Detect which cell encompasses the target text, then output its (x, y) center coordinate. 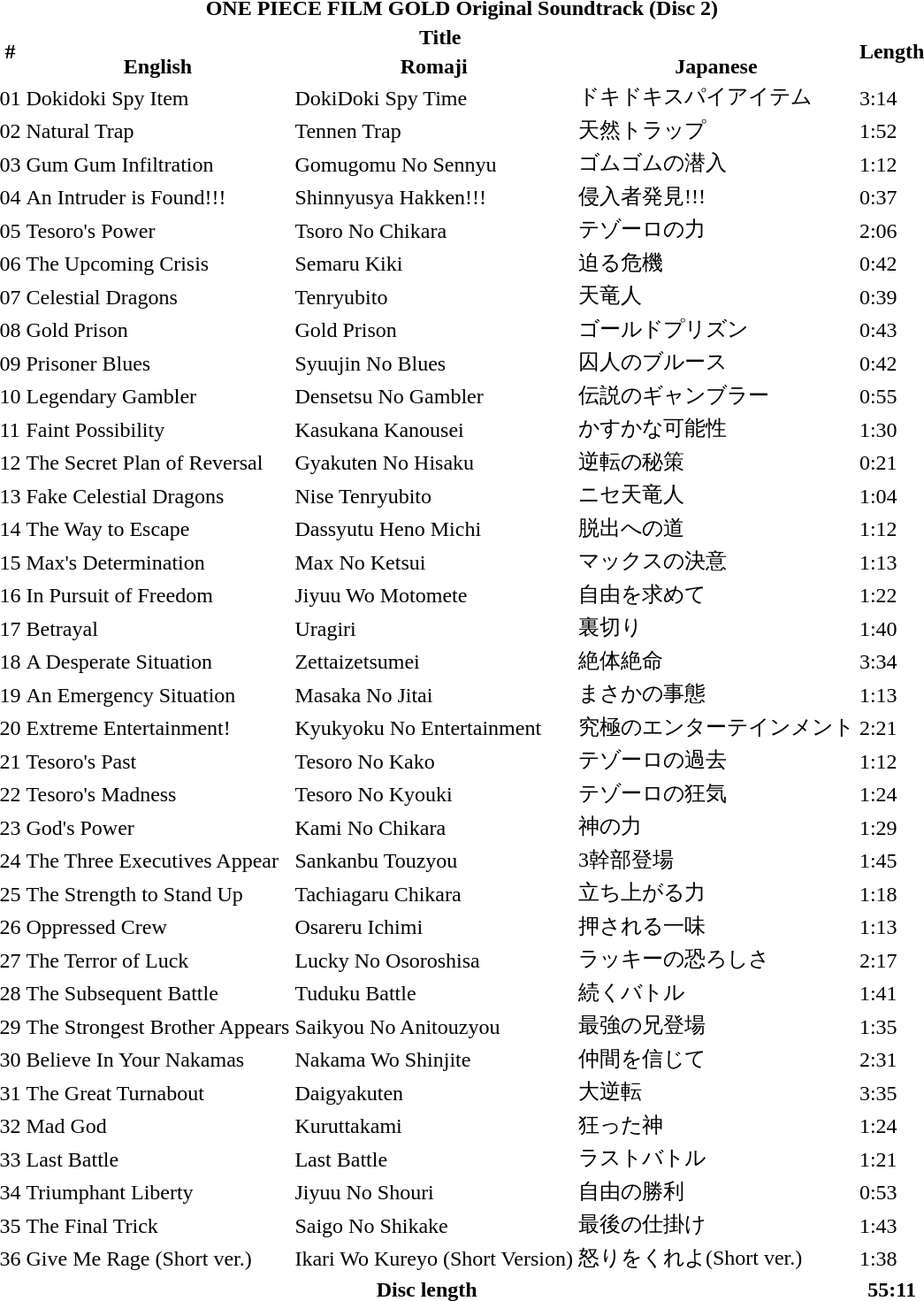
The Upcoming Crisis (157, 263)
Daigyakuten (433, 1092)
大逆転 (716, 1092)
ラストバトル (716, 1159)
逆転の秘策 (716, 463)
囚人のブルース (716, 363)
The Strength to Stand Up (157, 893)
怒りをくれよ(Short ver.) (716, 1259)
Dassyutu Heno Michi (433, 528)
ゴールドプリズン (716, 330)
Kasukana Kanousei (433, 429)
Max No Ketsui (433, 562)
Triumphant Liberty (157, 1191)
Semaru Kiki (433, 263)
Tenryubito (433, 296)
テゾーロの狂気 (716, 793)
Kuruttakami (433, 1126)
絶体絶命 (716, 661)
Max's Determination (157, 562)
Tesoro No Kako (433, 761)
まさかの事態 (716, 694)
Jiyuu Wo Motomete (433, 595)
Tesoro's Madness (157, 793)
Uragiri (433, 628)
Natural Trap (157, 130)
Osareru Ichimi (433, 926)
Tachiagaru Chikara (433, 893)
Gyakuten No Hisaku (433, 463)
テゾーロの過去 (716, 761)
Densetsu No Gambler (433, 395)
Dokidoki Spy Item (157, 97)
究極のエンターテインメント (716, 728)
3幹部登場 (716, 861)
自由の勝利 (716, 1191)
The Terror of Luck (157, 960)
Gum Gum Infiltration (157, 164)
Tesoro's Power (157, 230)
ドキドキスパイアイテム (716, 97)
A Desperate Situation (157, 661)
Title (440, 37)
Tesoro's Past (157, 761)
仲間を信じて (716, 1059)
Zettaizetsumei (433, 661)
Faint Possibility (157, 429)
最後の仕掛け (716, 1225)
続くバトル (716, 993)
自由を求めて (716, 595)
Tennen Trap (433, 130)
Masaka No Jitai (433, 694)
Tuduku Battle (433, 993)
Sankanbu Touzyou (433, 861)
Kami No Chikara (433, 827)
テゾーロの力 (716, 230)
Saikyou No Anitouzyou (433, 1026)
マックスの決意 (716, 562)
God's Power (157, 827)
Oppressed Crew (157, 926)
Mad God (157, 1126)
In Pursuit of Freedom (157, 595)
かすかな可能性 (716, 429)
Japanese (716, 66)
天然トラップ (716, 130)
The Three Executives Appear (157, 861)
Tesoro No Kyouki (433, 793)
Give Me Rage (Short ver.) (157, 1259)
Gomugomu No Sennyu (433, 164)
伝説のギャンブラー (716, 395)
Prisoner Blues (157, 363)
The Strongest Brother Appears (157, 1026)
Legendary Gambler (157, 395)
Extreme Entertainment! (157, 728)
最強の兄登場 (716, 1026)
Fake Celestial Dragons (157, 495)
Nise Tenryubito (433, 495)
Celestial Dragons (157, 296)
裏切り (716, 628)
狂った神 (716, 1126)
Saigo No Shikake (433, 1225)
Believe In Your Nakamas (157, 1059)
The Great Turnabout (157, 1092)
Shinnyusya Hakken!!! (433, 197)
侵入者発見!!! (716, 197)
An Intruder is Found!!! (157, 197)
ラッキーの恐ろしさ (716, 960)
The Way to Escape (157, 528)
立ち上がる力 (716, 893)
Syuujin No Blues (433, 363)
天竜人 (716, 296)
The Secret Plan of Reversal (157, 463)
The Subsequent Battle (157, 993)
Betrayal (157, 628)
Jiyuu No Shouri (433, 1191)
押される一味 (716, 926)
Kyukyoku No Entertainment (433, 728)
Romaji (433, 66)
迫る危機 (716, 263)
Tsoro No Chikara (433, 230)
ニセ天竜人 (716, 495)
Lucky No Osoroshisa (433, 960)
ゴムゴムの潜入 (716, 164)
The Final Trick (157, 1225)
Nakama Wo Shinjite (433, 1059)
English (157, 66)
DokiDoki Spy Time (433, 97)
脱出への道 (716, 528)
Ikari Wo Kureyo (Short Version) (433, 1259)
神の力 (716, 827)
An Emergency Situation (157, 694)
